Detect which cell encompasses the target text, then output its (x, y) center coordinate. 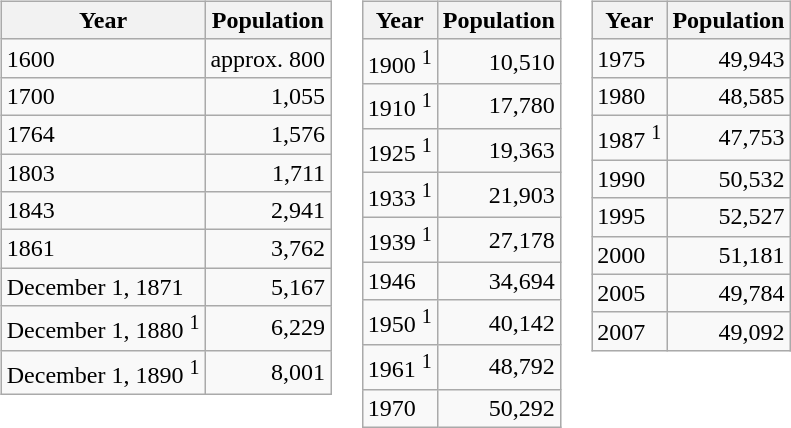
1990 (630, 179)
49,784 (728, 293)
3,762 (268, 249)
5,167 (268, 287)
1995 (630, 217)
1910 1 (400, 106)
December 1, 1890 1 (103, 372)
2007 (630, 331)
1,576 (268, 134)
December 1, 1880 1 (103, 328)
8,001 (268, 372)
51,181 (728, 255)
1933 1 (400, 196)
40,142 (498, 322)
47,753 (728, 138)
1,055 (268, 96)
48,585 (728, 96)
approx. 800 (268, 58)
2000 (630, 255)
1843 (103, 211)
1970 (400, 408)
1987 1 (630, 138)
1975 (630, 58)
1939 1 (400, 240)
1764 (103, 134)
19,363 (498, 150)
2,941 (268, 211)
27,178 (498, 240)
1961 1 (400, 368)
17,780 (498, 106)
1980 (630, 96)
50,532 (728, 179)
1950 1 (400, 322)
49,092 (728, 331)
50,292 (498, 408)
52,527 (728, 217)
49,943 (728, 58)
1,711 (268, 173)
1946 (400, 281)
34,694 (498, 281)
10,510 (498, 62)
1925 1 (400, 150)
6,229 (268, 328)
2005 (630, 293)
1900 1 (400, 62)
1861 (103, 249)
1700 (103, 96)
21,903 (498, 196)
December 1, 1871 (103, 287)
48,792 (498, 368)
1803 (103, 173)
1600 (103, 58)
